For the text-containing cell, return its midpoint in (X, Y) coordinate format. 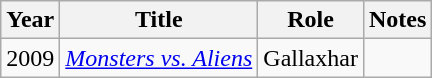
Title (159, 20)
Year (30, 20)
2009 (30, 58)
Role (311, 20)
Monsters vs. Aliens (159, 58)
Notes (397, 20)
Gallaxhar (311, 58)
